Return [x, y] of the center of cell containing provided text 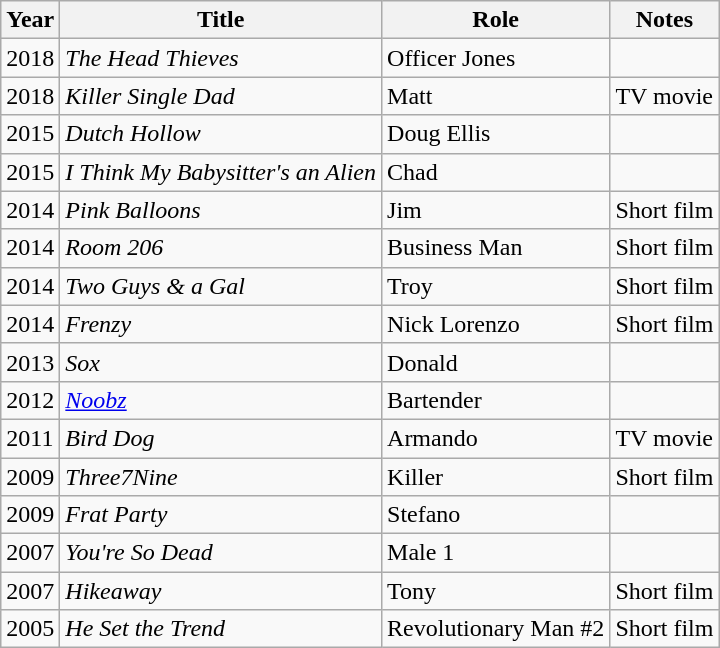
Armando [496, 438]
2012 [30, 400]
Nick Lorenzo [496, 324]
Year [30, 20]
Room 206 [221, 248]
Bartender [496, 400]
2011 [30, 438]
Chad [496, 172]
Killer [496, 477]
Three7Nine [221, 477]
Donald [496, 362]
You're So Dead [221, 553]
Jim [496, 210]
Male 1 [496, 553]
Dutch Hollow [221, 134]
Bird Dog [221, 438]
Frenzy [221, 324]
Role [496, 20]
Business Man [496, 248]
I Think My Babysitter's an Alien [221, 172]
Killer Single Dad [221, 96]
2013 [30, 362]
Pink Balloons [221, 210]
Sox [221, 362]
Stefano [496, 515]
2005 [30, 629]
Officer Jones [496, 58]
Hikeaway [221, 591]
Title [221, 20]
Matt [496, 96]
The Head Thieves [221, 58]
Two Guys & a Gal [221, 286]
Revolutionary Man #2 [496, 629]
Doug Ellis [496, 134]
Notes [664, 20]
He Set the Trend [221, 629]
Frat Party [221, 515]
Tony [496, 591]
Noobz [221, 400]
Troy [496, 286]
